Return the (X, Y) coordinate for the center point of the cell that contains the specified text.  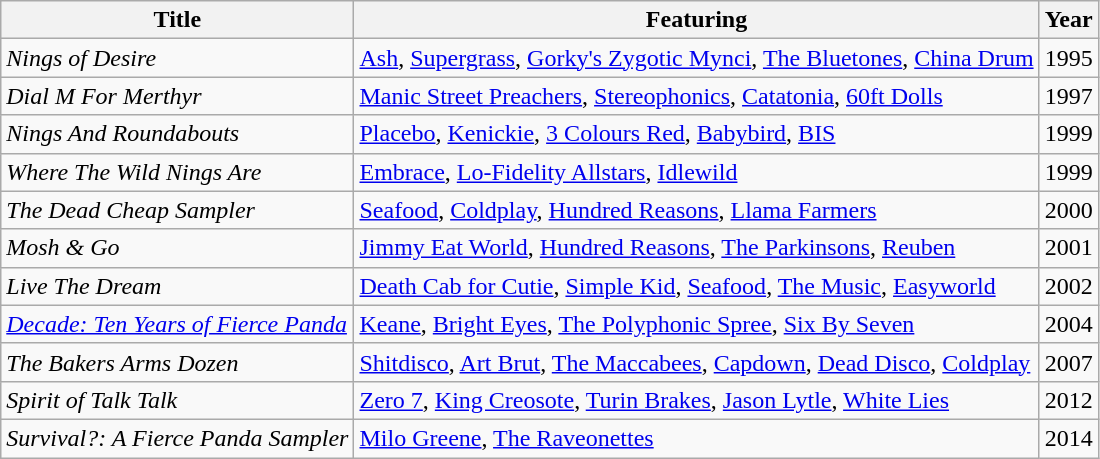
1997 (1068, 96)
Nings of Desire (178, 58)
2012 (1068, 400)
Zero 7, King Creosote, Turin Brakes, Jason Lytle, White Lies (696, 400)
Keane, Bright Eyes, The Polyphonic Spree, Six By Seven (696, 324)
Embrace, Lo-Fidelity Allstars, Idlewild (696, 172)
2007 (1068, 362)
Seafood, Coldplay, Hundred Reasons, Llama Farmers (696, 210)
Decade: Ten Years of Fierce Panda (178, 324)
Spirit of Talk Talk (178, 400)
Mosh & Go (178, 248)
Dial M For Merthyr (178, 96)
2000 (1068, 210)
Live The Dream (178, 286)
Featuring (696, 20)
Manic Street Preachers, Stereophonics, Catatonia, 60ft Dolls (696, 96)
Milo Greene, The Raveonettes (696, 438)
Title (178, 20)
Death Cab for Cutie, Simple Kid, Seafood, The Music, Easyworld (696, 286)
1995 (1068, 58)
Year (1068, 20)
Nings And Roundabouts (178, 134)
Jimmy Eat World, Hundred Reasons, The Parkinsons, Reuben (696, 248)
Ash, Supergrass, Gorky's Zygotic Mynci, The Bluetones, China Drum (696, 58)
2014 (1068, 438)
Where The Wild Nings Are (178, 172)
The Dead Cheap Sampler (178, 210)
Placebo, Kenickie, 3 Colours Red, Babybird, BIS (696, 134)
2004 (1068, 324)
2002 (1068, 286)
Shitdisco, Art Brut, The Maccabees, Capdown, Dead Disco, Coldplay (696, 362)
The Bakers Arms Dozen (178, 362)
Survival?: A Fierce Panda Sampler (178, 438)
2001 (1068, 248)
